Output the (X, Y) coordinate of the center of the cell containing the given text.  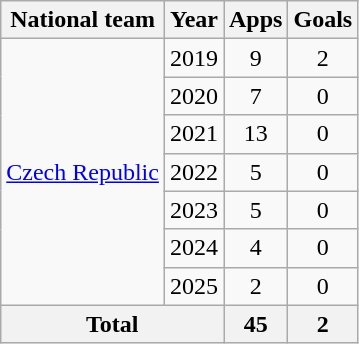
13 (256, 134)
7 (256, 96)
2020 (194, 96)
2021 (194, 134)
Total (112, 324)
4 (256, 248)
Year (194, 20)
2024 (194, 248)
2023 (194, 210)
Apps (256, 20)
45 (256, 324)
Goals (323, 20)
Czech Republic (83, 172)
National team (83, 20)
9 (256, 58)
2019 (194, 58)
2025 (194, 286)
2022 (194, 172)
